Determine the [x, y] coordinate at the center of the cell enclosing the given text.  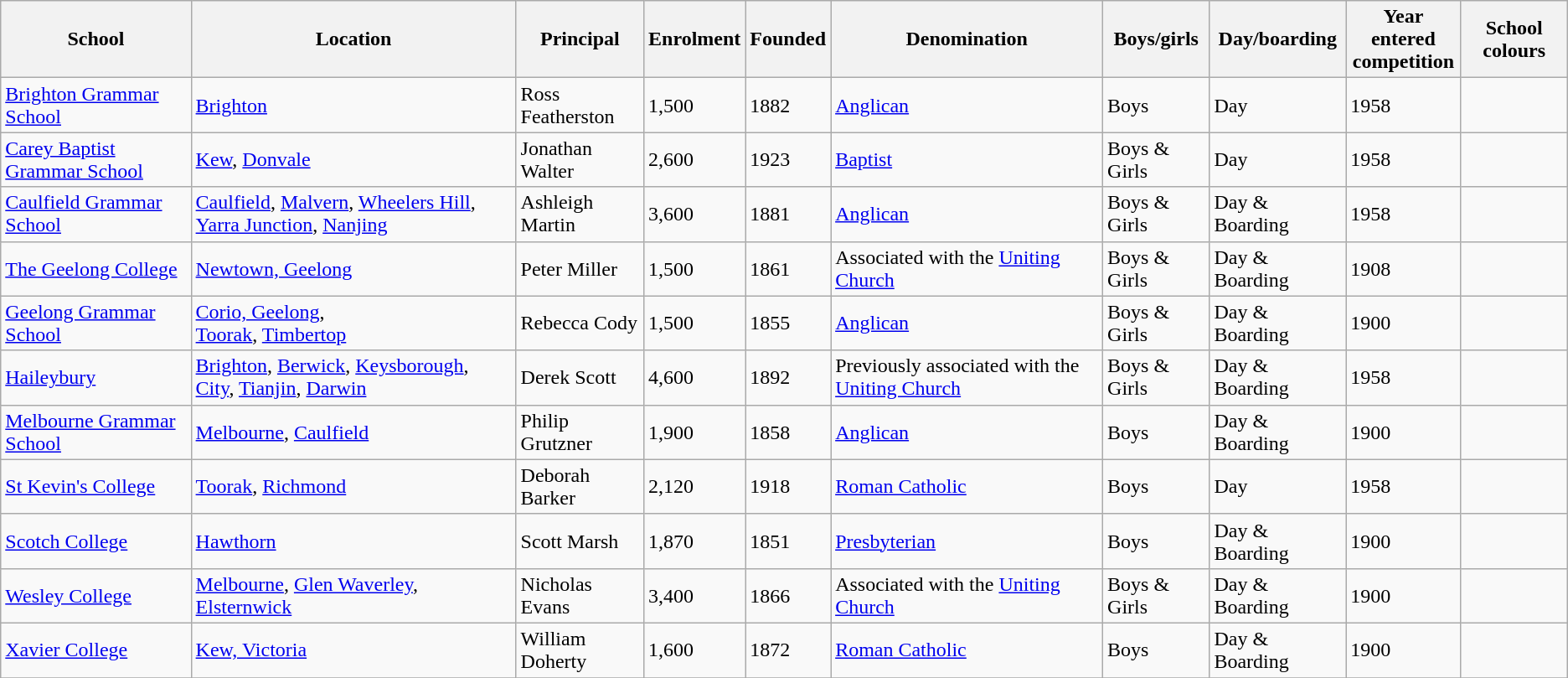
Enrolment [695, 39]
Baptist [967, 159]
Caulfield, Malvern, Wheelers Hill, Yarra Junction, Nanjing [353, 215]
Deborah Barker [580, 486]
1908 [1404, 268]
Wesley College [95, 595]
Corio, Geelong,Toorak, Timbertop [353, 323]
The Geelong College [95, 268]
4,600 [695, 377]
2,600 [695, 159]
Haileybury [95, 377]
Year enteredcompetition [1404, 39]
1,900 [695, 432]
Kew, Victoria [353, 650]
Nicholas Evans [580, 595]
Location [353, 39]
St Kevin's College [95, 486]
Peter Miller [580, 268]
1866 [788, 595]
Day/boarding [1278, 39]
2,120 [695, 486]
1858 [788, 432]
1892 [788, 377]
1,870 [695, 541]
Melbourne Grammar School [95, 432]
1918 [788, 486]
1851 [788, 541]
1882 [788, 106]
Hawthorn [353, 541]
Principal [580, 39]
Xavier College [95, 650]
Brighton, Berwick, Keysborough, City, Tianjin, Darwin [353, 377]
Philip Grutzner [580, 432]
3,600 [695, 215]
1861 [788, 268]
Brighton Grammar School [95, 106]
1881 [788, 215]
Newtown, Geelong [353, 268]
School [95, 39]
School colours [1514, 39]
Founded [788, 39]
1923 [788, 159]
1855 [788, 323]
Melbourne, Glen Waverley, Elsternwick [353, 595]
Presbyterian [967, 541]
Ross Featherston [580, 106]
Scott Marsh [580, 541]
William Doherty [580, 650]
Boys/girls [1156, 39]
1872 [788, 650]
Jonathan Walter [580, 159]
Scotch College [95, 541]
Kew, Donvale [353, 159]
1,600 [695, 650]
Previously associated with the Uniting Church [967, 377]
Melbourne, Caulfield [353, 432]
3,400 [695, 595]
Derek Scott [580, 377]
Brighton [353, 106]
Denomination [967, 39]
Caulfield Grammar School [95, 215]
Ashleigh Martin [580, 215]
Geelong Grammar School [95, 323]
Rebecca Cody [580, 323]
Carey Baptist Grammar School [95, 159]
Toorak, Richmond [353, 486]
